Provide the (X, Y) coordinate of the cell's center where the given text is located.  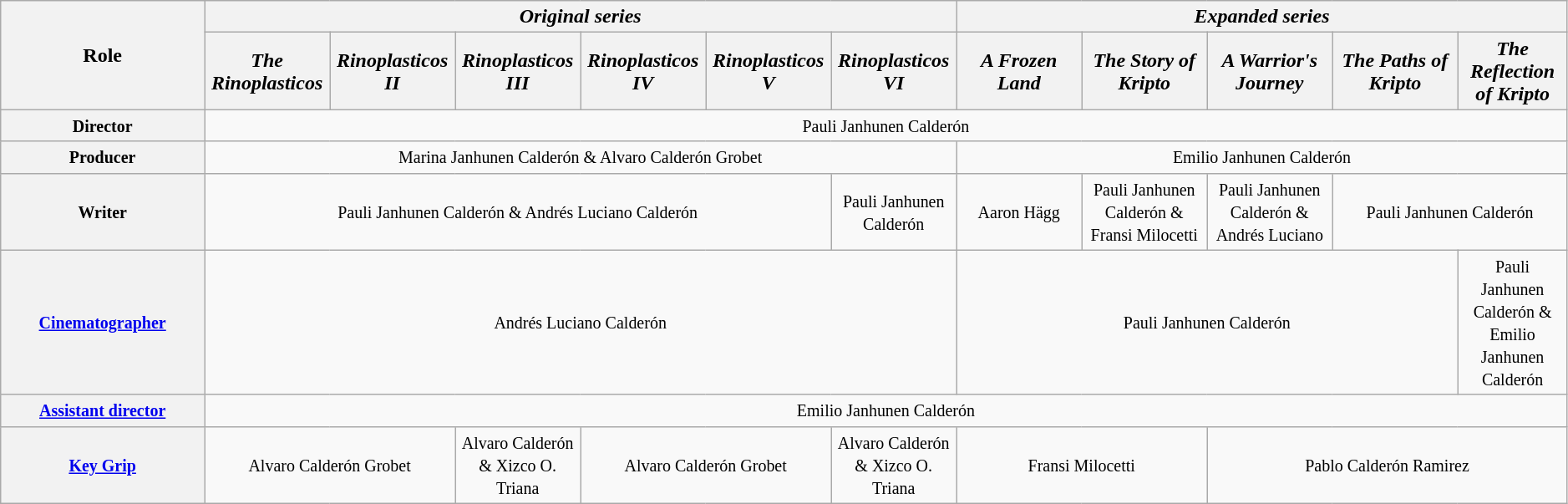
Rinoplasticos II (393, 71)
The Story of Kripto (1144, 71)
Pauli Janhunen Calderón & Fransi Milocetti (1144, 211)
Andrés Luciano Calderón (581, 323)
Pablo Calderón Ramirez (1388, 465)
Cinematographer (103, 323)
Original series (581, 17)
Director (103, 125)
The Reflection of Kripto (1512, 71)
Rinoplasticos VI (894, 71)
Aaron Hägg (1019, 211)
Rinoplasticos III (518, 71)
Pauli Janhunen Calderón & Andrés Luciano (1270, 211)
Role (103, 55)
Fransi Milocetti (1082, 465)
Pauli Janhunen Calderón & Emilio Janhunen Calderón (1512, 323)
Marina Janhunen Calderón & Alvaro Calderón Grobet (581, 157)
Assistant director (103, 410)
Expanded series (1262, 17)
Rinoplasticos IV (643, 71)
A Warrior's Journey (1270, 71)
Pauli Janhunen Calderón & Andrés Luciano Calderón (518, 211)
Producer (103, 157)
Key Grip (103, 465)
The Paths of Kripto (1395, 71)
Rinoplasticos V (769, 71)
Writer (103, 211)
The Rinoplasticos (267, 71)
A Frozen Land (1019, 71)
